Identify which cell holds the provided text, then report its (X, Y) central coordinate. 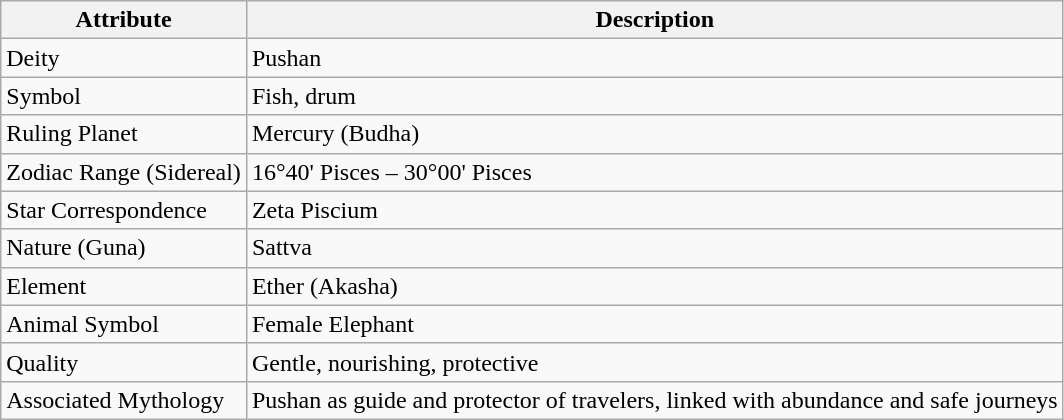
Pushan (654, 58)
Description (654, 20)
Fish, drum (654, 96)
Female Elephant (654, 324)
Attribute (124, 20)
Star Correspondence (124, 210)
Animal Symbol (124, 324)
Mercury (Budha) (654, 134)
Associated Mythology (124, 400)
Zodiac Range (Sidereal) (124, 172)
Nature (Guna) (124, 248)
Symbol (124, 96)
16°40' Pisces – 30°00' Pisces (654, 172)
Quality (124, 362)
Element (124, 286)
Ruling Planet (124, 134)
Deity (124, 58)
Pushan as guide and protector of travelers, linked with abundance and safe journeys (654, 400)
Sattva (654, 248)
Gentle, nourishing, protective (654, 362)
Zeta Piscium (654, 210)
Ether (Akasha) (654, 286)
